Capture the cell that displays the provided text and extract its [x, y] central coordinate. 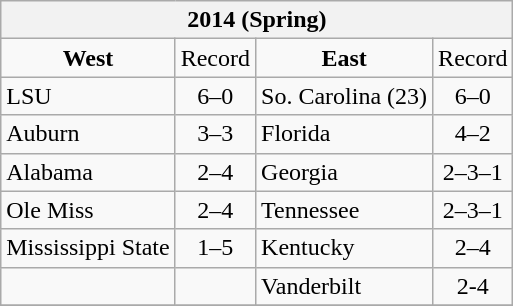
So. Carolina (23) [344, 96]
2-4 [473, 286]
Mississippi State [88, 248]
3–3 [215, 134]
1–5 [215, 248]
Kentucky [344, 248]
Alabama [88, 172]
Georgia [344, 172]
2014 (Spring) [257, 20]
West [88, 58]
East [344, 58]
Tennessee [344, 210]
Ole Miss [88, 210]
Vanderbilt [344, 286]
LSU [88, 96]
Auburn [88, 134]
4–2 [473, 134]
Florida [344, 134]
